Provide the (X, Y) coordinate of the cell's center where the given text is located.  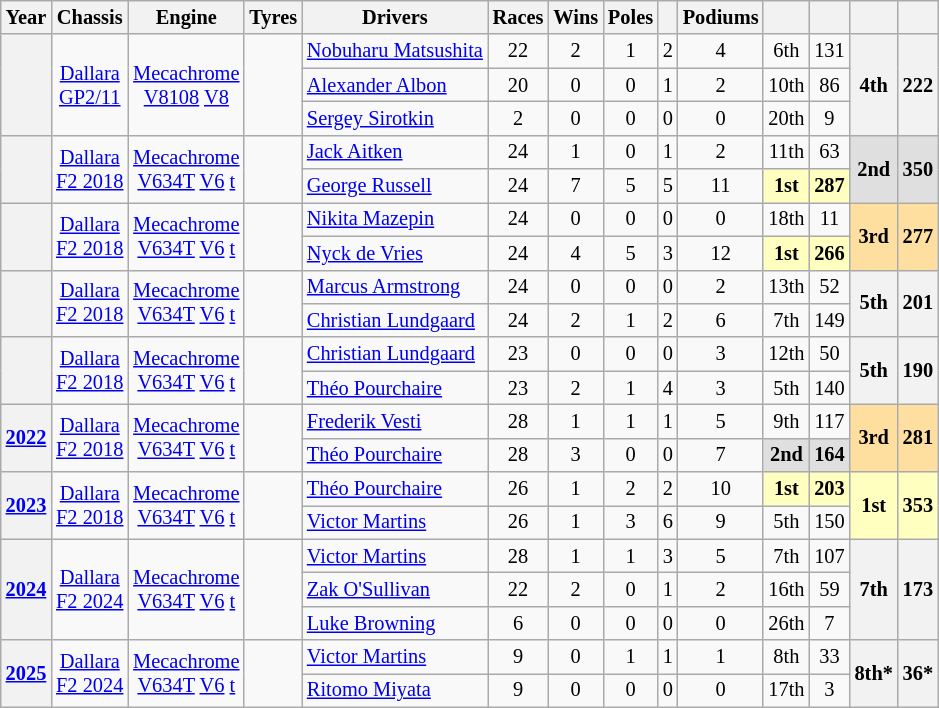
353 (918, 506)
Engine (186, 17)
Poles (630, 17)
10 (721, 489)
13th (786, 287)
20th (786, 118)
2023 (26, 506)
33 (829, 657)
Wins (576, 17)
Drivers (395, 17)
Nikita Mazepin (395, 219)
Chassis (90, 17)
MecachromeV8108 V8 (186, 84)
2022 (26, 438)
11th (786, 152)
2025 (26, 674)
Zak O'Sullivan (395, 589)
12th (786, 354)
150 (829, 522)
12 (721, 253)
277 (918, 236)
201 (918, 304)
164 (829, 455)
173 (918, 590)
10th (786, 85)
9th (786, 421)
Luke Browning (395, 623)
Podiums (721, 17)
149 (829, 320)
16th (786, 589)
50 (829, 354)
203 (829, 489)
Frederik Vesti (395, 421)
6th (786, 51)
18th (786, 219)
117 (829, 421)
86 (829, 85)
17th (786, 690)
DallaraGP2/11 (90, 84)
26th (786, 623)
George Russell (395, 186)
Jack Aitken (395, 152)
107 (829, 556)
Nobuharu Matsushita (395, 51)
20 (518, 85)
Marcus Armstrong (395, 287)
Races (518, 17)
52 (829, 287)
281 (918, 438)
Year (26, 17)
63 (829, 152)
222 (918, 84)
8th* (874, 674)
4th (874, 84)
2024 (26, 590)
Ritomo Miyata (395, 690)
Tyres (273, 17)
287 (829, 186)
Sergey Sirotkin (395, 118)
36* (918, 674)
190 (918, 370)
266 (829, 253)
140 (829, 388)
Nyck de Vries (395, 253)
59 (829, 589)
350 (918, 168)
131 (829, 51)
Alexander Albon (395, 85)
8th (786, 657)
